Provide the (X, Y) coordinate of the cell's center where the given text is located.  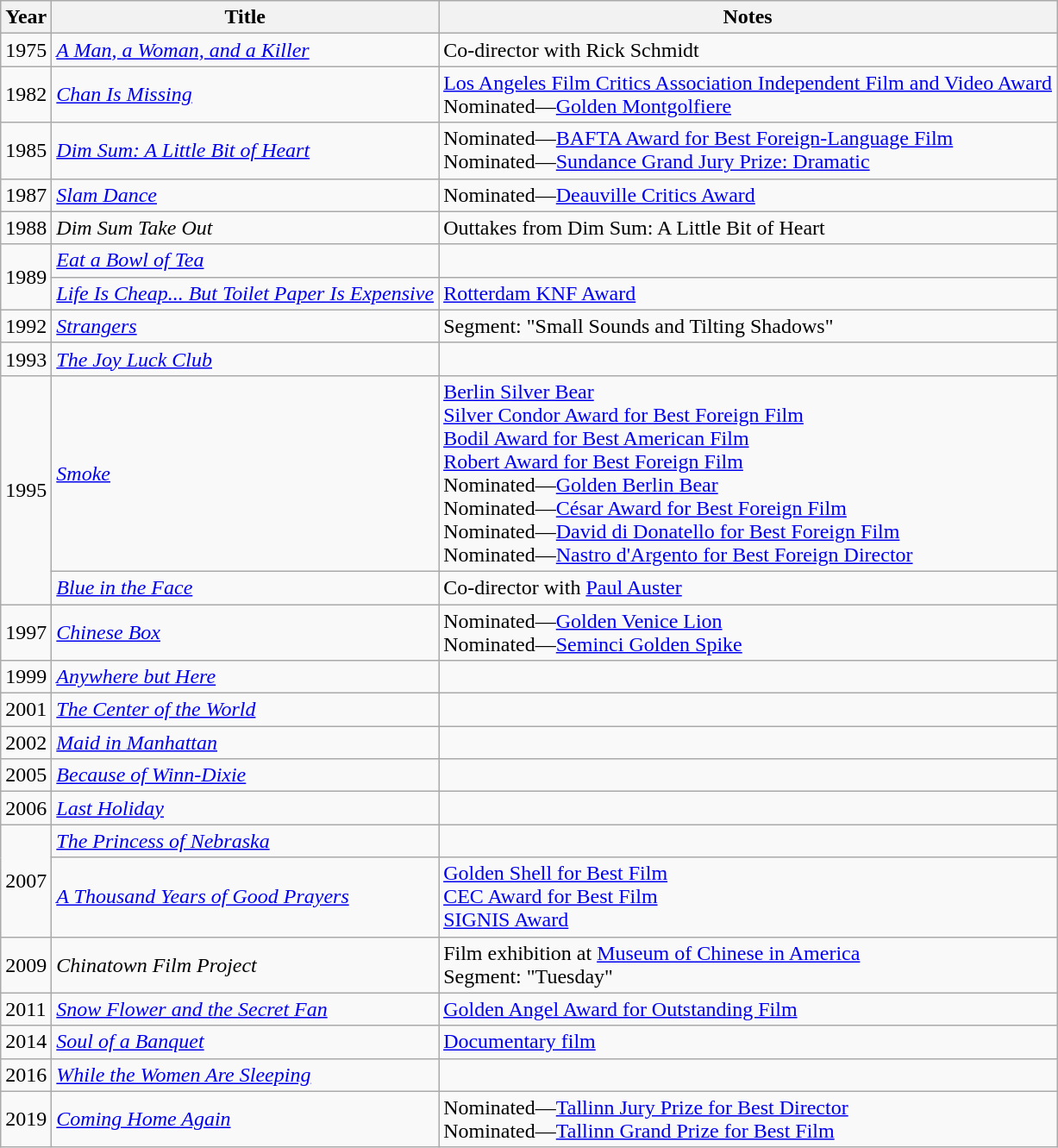
Soul of a Banquet (245, 1042)
The Princess of Nebraska (245, 841)
Life Is Cheap... But Toilet Paper Is Expensive (245, 293)
Co-director with Paul Auster (748, 587)
1995 (26, 490)
The Joy Luck Club (245, 359)
1989 (26, 277)
Anywhere but Here (245, 677)
2007 (26, 881)
Eat a Bowl of Tea (245, 260)
While the Women Are Sleeping (245, 1075)
Chinatown Film Project (245, 964)
Notes (748, 17)
Snow Flower and the Secret Fan (245, 1009)
Chinese Box (245, 631)
A Man, a Woman, and a Killer (245, 50)
Maid in Manhattan (245, 743)
1997 (26, 631)
2019 (26, 1120)
Co-director with Rick Schmidt (748, 50)
The Center of the World (245, 710)
2014 (26, 1042)
Slam Dance (245, 195)
2016 (26, 1075)
2006 (26, 808)
Dim Sum Take Out (245, 228)
1993 (26, 359)
A Thousand Years of Good Prayers (245, 897)
1988 (26, 228)
Last Holiday (245, 808)
Nominated—Tallinn Jury Prize for Best DirectorNominated—Tallinn Grand Prize for Best Film (748, 1120)
Strangers (245, 326)
2005 (26, 775)
Nominated—BAFTA Award for Best Foreign-Language FilmNominated—Sundance Grand Jury Prize: Dramatic (748, 150)
1982 (26, 95)
Segment: "Small Sounds and Tilting Shadows" (748, 326)
1999 (26, 677)
Nominated—Golden Venice LionNominated—Seminci Golden Spike (748, 631)
Because of Winn-Dixie (245, 775)
Blue in the Face (245, 587)
Golden Angel Award for Outstanding Film (748, 1009)
Title (245, 17)
1987 (26, 195)
Coming Home Again (245, 1120)
Chan Is Missing (245, 95)
2009 (26, 964)
1975 (26, 50)
Dim Sum: A Little Bit of Heart (245, 150)
2011 (26, 1009)
Documentary film (748, 1042)
Smoke (245, 473)
Golden Shell for Best FilmCEC Award for Best FilmSIGNIS Award (748, 897)
Outtakes from Dim Sum: A Little Bit of Heart (748, 228)
2002 (26, 743)
Nominated—Deauville Critics Award (748, 195)
Year (26, 17)
1985 (26, 150)
1992 (26, 326)
Los Angeles Film Critics Association Independent Film and Video AwardNominated—Golden Montgolfiere (748, 95)
2001 (26, 710)
Film exhibition at Museum of Chinese in AmericaSegment: "Tuesday" (748, 964)
Rotterdam KNF Award (748, 293)
